Locate the cell with the specified text and output its [X, Y] center coordinate. 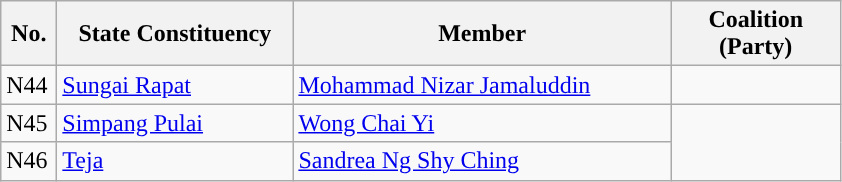
Sungai Rapat [175, 85]
No. [29, 34]
Wong Chai Yi [482, 123]
Sandrea Ng Shy Ching [482, 161]
Simpang Pulai [175, 123]
State Constituency [175, 34]
N46 [29, 161]
Mohammad Nizar Jamaluddin [482, 85]
N44 [29, 85]
Teja [175, 161]
N45 [29, 123]
Coalition (Party) [756, 34]
Member [482, 34]
